Detect which cell encompasses the target text, then output its [x, y] center coordinate. 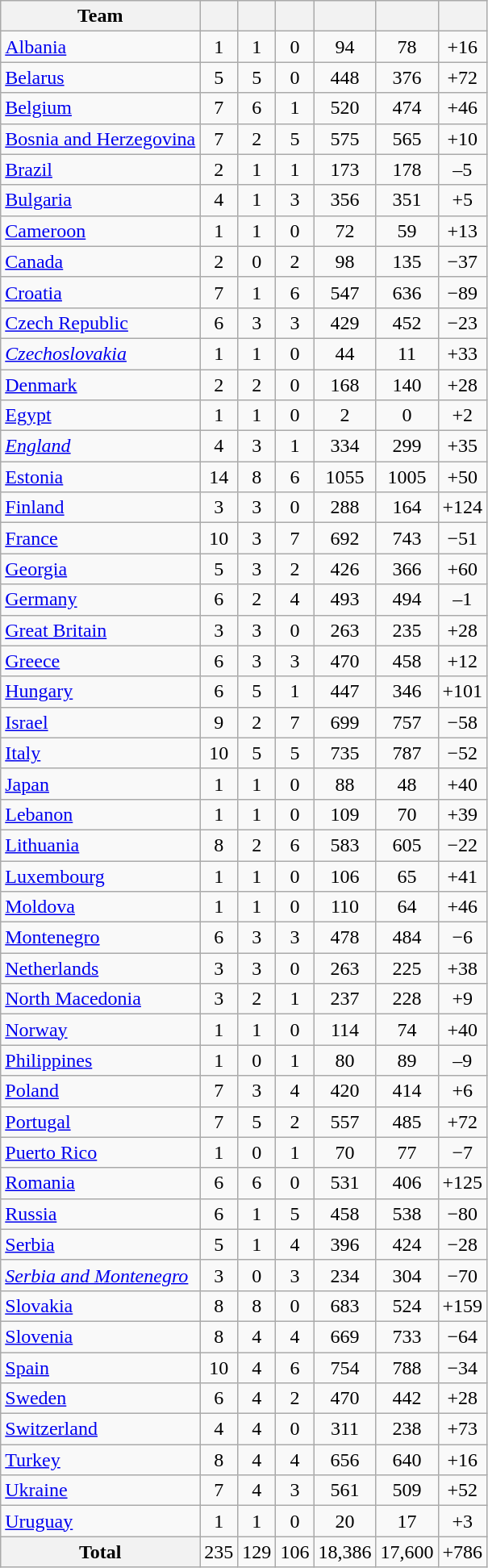
Luxembourg [100, 876]
Belgium [100, 108]
448 [345, 77]
Sweden [100, 1399]
557 [345, 1122]
547 [345, 292]
−52 [463, 753]
Ukraine [100, 1491]
94 [345, 47]
311 [345, 1429]
Bosnia and Herzegovina [100, 139]
Spain [100, 1368]
+52 [463, 1491]
−58 [463, 722]
80 [345, 1060]
+12 [463, 661]
561 [345, 1491]
59 [407, 231]
+60 [463, 569]
583 [345, 845]
64 [407, 907]
754 [345, 1368]
−70 [463, 1275]
Serbia and Montenegro [100, 1275]
9 [219, 722]
366 [407, 569]
−89 [463, 292]
396 [345, 1244]
Germany [100, 600]
114 [345, 1030]
478 [345, 938]
788 [407, 1368]
North Macedonia [100, 999]
1005 [407, 477]
414 [407, 1091]
+124 [463, 508]
–9 [463, 1060]
Moldova [100, 907]
Hungary [100, 692]
−6 [463, 938]
+73 [463, 1429]
787 [407, 753]
110 [345, 907]
129 [257, 1552]
Russia [100, 1214]
+35 [463, 446]
Poland [100, 1091]
Japan [100, 784]
669 [345, 1336]
164 [407, 508]
17,600 [407, 1552]
351 [407, 200]
356 [345, 200]
140 [407, 385]
+39 [463, 814]
−64 [463, 1336]
Philippines [100, 1060]
Georgia [100, 569]
Croatia [100, 292]
178 [407, 169]
Belarus [100, 77]
Estonia [100, 477]
Lithuania [100, 845]
+50 [463, 477]
735 [345, 753]
11 [407, 353]
299 [407, 446]
524 [407, 1306]
1055 [345, 477]
Turkey [100, 1460]
Serbia [100, 1244]
575 [345, 139]
Italy [100, 753]
376 [407, 77]
−23 [463, 323]
531 [345, 1183]
173 [345, 169]
72 [345, 231]
+41 [463, 876]
304 [407, 1275]
+5 [463, 200]
234 [345, 1275]
–5 [463, 169]
48 [407, 784]
238 [407, 1429]
Slovenia [100, 1336]
420 [345, 1091]
429 [345, 323]
–1 [463, 600]
17 [407, 1521]
Denmark [100, 385]
France [100, 538]
+9 [463, 999]
447 [345, 692]
605 [407, 845]
683 [345, 1306]
Lebanon [100, 814]
Montenegro [100, 938]
636 [407, 292]
−7 [463, 1152]
65 [407, 876]
346 [407, 692]
520 [345, 108]
485 [407, 1122]
−28 [463, 1244]
168 [345, 385]
England [100, 446]
+13 [463, 231]
+33 [463, 353]
656 [345, 1460]
Israel [100, 722]
Norway [100, 1030]
Total [100, 1552]
135 [407, 261]
−22 [463, 845]
44 [345, 353]
+6 [463, 1091]
538 [407, 1214]
Brazil [100, 169]
Cameroon [100, 231]
Canada [100, 261]
733 [407, 1336]
474 [407, 108]
Netherlands [100, 968]
743 [407, 538]
89 [407, 1060]
228 [407, 999]
Albania [100, 47]
Uruguay [100, 1521]
−34 [463, 1368]
288 [345, 508]
Czechoslovakia [100, 353]
484 [407, 938]
692 [345, 538]
Portugal [100, 1122]
565 [407, 139]
+2 [463, 416]
−80 [463, 1214]
Bulgaria [100, 200]
+159 [463, 1306]
442 [407, 1399]
+3 [463, 1521]
Greece [100, 661]
494 [407, 600]
424 [407, 1244]
699 [345, 722]
452 [407, 323]
Great Britain [100, 630]
74 [407, 1030]
334 [345, 446]
493 [345, 600]
225 [407, 968]
18,386 [345, 1552]
+786 [463, 1552]
237 [345, 999]
Egypt [100, 416]
Puerto Rico [100, 1152]
88 [345, 784]
Finland [100, 508]
Slovakia [100, 1306]
14 [219, 477]
Switzerland [100, 1429]
Team [100, 16]
Czech Republic [100, 323]
509 [407, 1491]
640 [407, 1460]
+125 [463, 1183]
+38 [463, 968]
Romania [100, 1183]
+101 [463, 692]
406 [407, 1183]
109 [345, 814]
98 [345, 261]
−51 [463, 538]
−37 [463, 261]
757 [407, 722]
78 [407, 47]
20 [345, 1521]
77 [407, 1152]
+10 [463, 139]
426 [345, 569]
